Find where the given text appears and provide that cell's center as [x, y] coordinate. 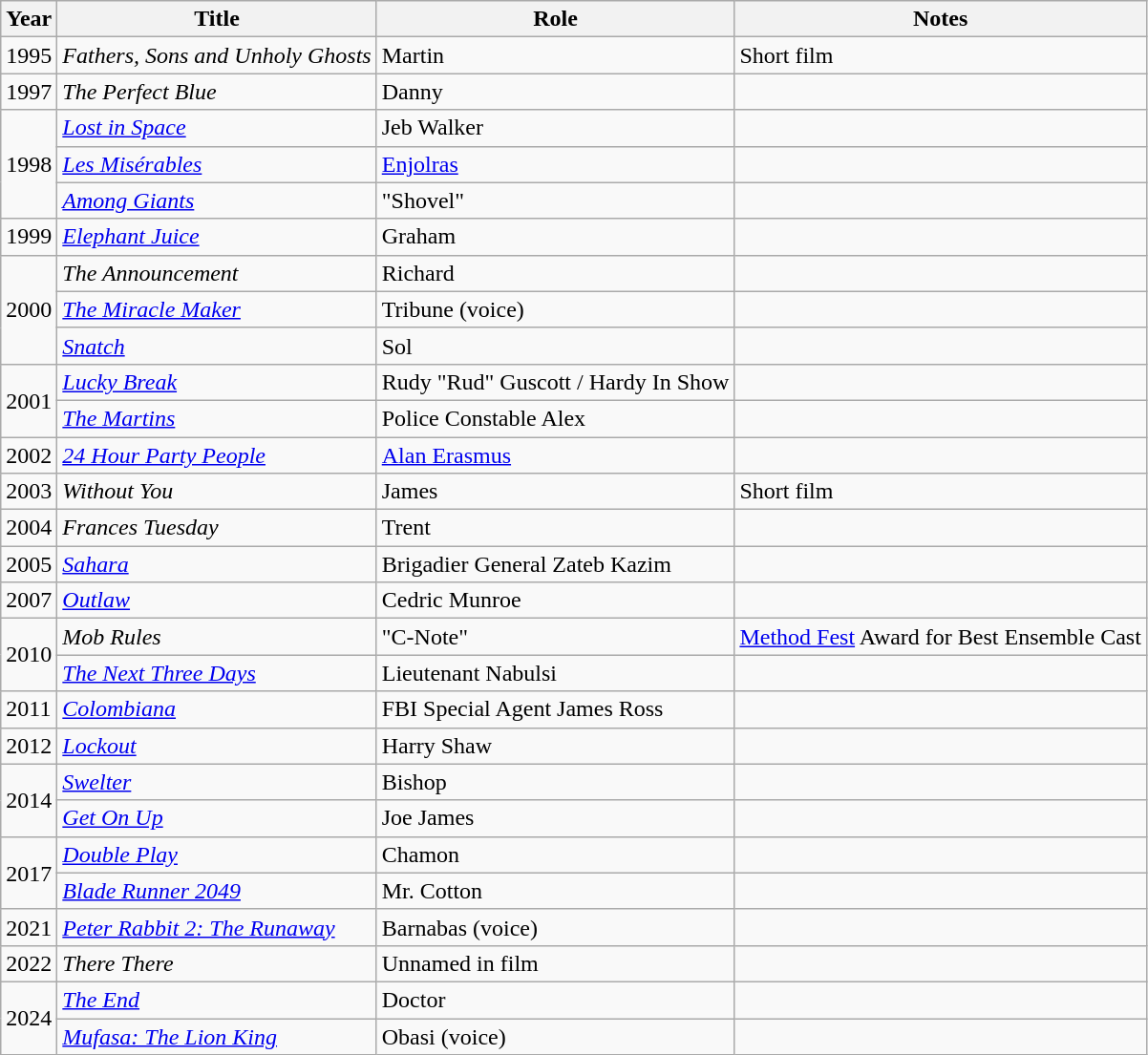
Martin [556, 55]
Blade Runner 2049 [217, 891]
The Martins [217, 418]
2024 [29, 1018]
1997 [29, 92]
Sahara [217, 564]
Lockout [217, 746]
Cedric Munroe [556, 601]
Enjolras [556, 164]
Frances Tuesday [217, 528]
James [556, 492]
Danny [556, 92]
The End [217, 1000]
The Perfect Blue [217, 92]
Bishop [556, 782]
24 Hour Party People [217, 455]
Unnamed in film [556, 963]
Rudy "Rud" Guscott / Hardy In Show [556, 382]
Jeb Walker [556, 128]
Barnabas (voice) [556, 927]
Notes [940, 19]
FBI Special Agent James Ross [556, 709]
Mr. Cotton [556, 891]
"C-Note" [556, 637]
2021 [29, 927]
Tribune (voice) [556, 309]
Mob Rules [217, 637]
Harry Shaw [556, 746]
Chamon [556, 855]
2014 [29, 800]
1999 [29, 237]
Title [217, 19]
2007 [29, 601]
2002 [29, 455]
Get On Up [217, 818]
Mufasa: The Lion King [217, 1036]
Peter Rabbit 2: The Runaway [217, 927]
Lost in Space [217, 128]
Police Constable Alex [556, 418]
2005 [29, 564]
Obasi (voice) [556, 1036]
2011 [29, 709]
There There [217, 963]
2010 [29, 655]
1998 [29, 164]
The Announcement [217, 273]
Richard [556, 273]
Trent [556, 528]
"Shovel" [556, 200]
The Miracle Maker [217, 309]
Outlaw [217, 601]
2000 [29, 309]
2001 [29, 400]
Les Misérables [217, 164]
The Next Three Days [217, 673]
Without You [217, 492]
2004 [29, 528]
Snatch [217, 346]
Double Play [217, 855]
Swelter [217, 782]
1995 [29, 55]
2022 [29, 963]
Graham [556, 237]
Joe James [556, 818]
Colombiana [217, 709]
Elephant Juice [217, 237]
Year [29, 19]
2012 [29, 746]
Brigadier General Zateb Kazim [556, 564]
Lieutenant Nabulsi [556, 673]
2017 [29, 873]
Among Giants [217, 200]
Role [556, 19]
Sol [556, 346]
2003 [29, 492]
Method Fest Award for Best Ensemble Cast [940, 637]
Alan Erasmus [556, 455]
Doctor [556, 1000]
Fathers, Sons and Unholy Ghosts [217, 55]
Lucky Break [217, 382]
